Return [x, y] of the center of cell containing provided text 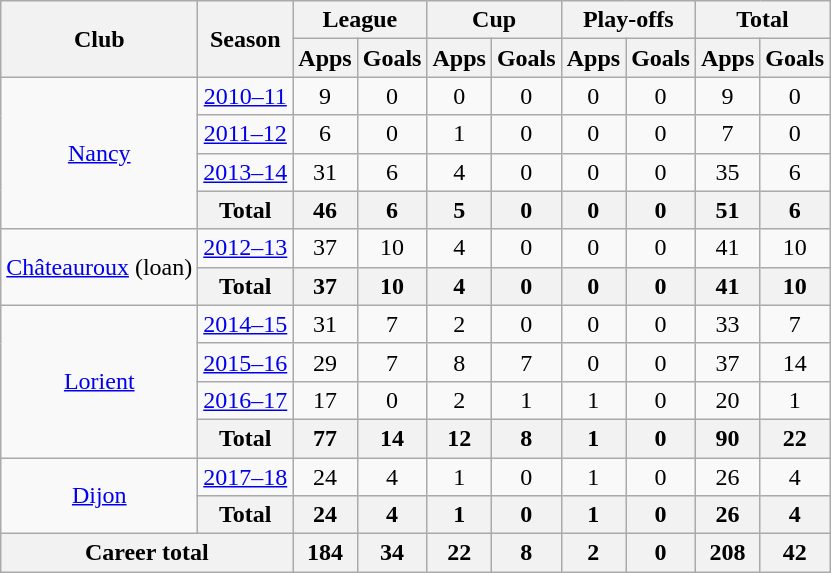
Play-offs [628, 20]
Club [100, 39]
2013–14 [246, 172]
184 [325, 553]
Career total [147, 553]
Cup [494, 20]
2011–12 [246, 134]
5 [459, 210]
2015–16 [246, 362]
77 [325, 438]
12 [459, 438]
Châteauroux (loan) [100, 267]
33 [727, 324]
2014–15 [246, 324]
Lorient [100, 381]
Dijon [100, 496]
2012–13 [246, 248]
34 [392, 553]
2016–17 [246, 400]
51 [727, 210]
Nancy [100, 153]
29 [325, 362]
17 [325, 400]
35 [727, 172]
2010–11 [246, 96]
League [360, 20]
2017–18 [246, 477]
Season [246, 39]
42 [795, 553]
20 [727, 400]
90 [727, 438]
208 [727, 553]
46 [325, 210]
